From the cell containing the given text, extract its center point as [x, y] coordinate. 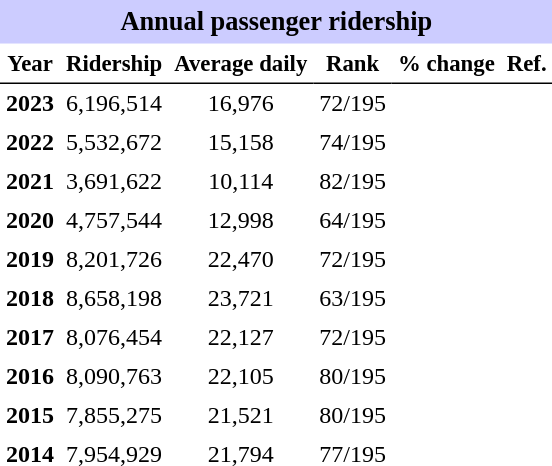
Rank [352, 64]
64/195 [352, 220]
5,532,672 [114, 142]
8,658,198 [114, 298]
22,105 [240, 376]
4,757,544 [114, 220]
6,196,514 [114, 104]
3,691,622 [114, 182]
2020 [30, 220]
8,076,454 [114, 338]
15,158 [240, 142]
2017 [30, 338]
2015 [30, 416]
12,998 [240, 220]
2018 [30, 298]
16,976 [240, 104]
2016 [30, 376]
8,201,726 [114, 260]
2021 [30, 182]
2023 [30, 104]
Ridership [114, 64]
22,470 [240, 260]
82/195 [352, 182]
% change [446, 64]
21,521 [240, 416]
23,721 [240, 298]
Average daily [240, 64]
74/195 [352, 142]
7,855,275 [114, 416]
22,127 [240, 338]
63/195 [352, 298]
10,114 [240, 182]
2019 [30, 260]
Year [30, 64]
2022 [30, 142]
8,090,763 [114, 376]
